Provide the (x, y) coordinate of the cell's center where the given text is located.  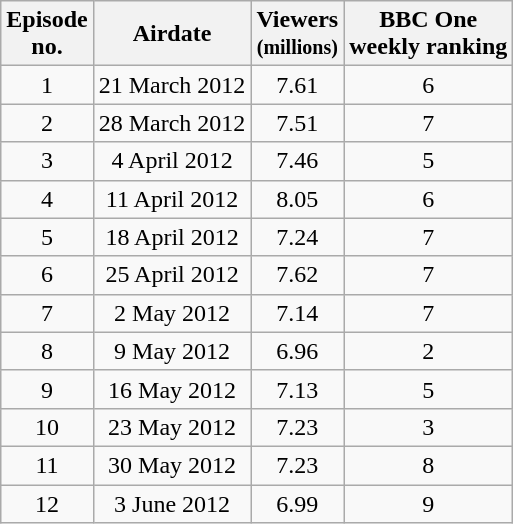
30 May 2012 (172, 465)
8.05 (298, 199)
11 April 2012 (172, 199)
4 April 2012 (172, 161)
Episodeno. (47, 34)
7.62 (298, 275)
Viewers(millions) (298, 34)
9 May 2012 (172, 351)
7.51 (298, 123)
BBC Oneweekly ranking (428, 34)
2 May 2012 (172, 313)
7.14 (298, 313)
Airdate (172, 34)
12 (47, 503)
6.96 (298, 351)
7.24 (298, 237)
25 April 2012 (172, 275)
16 May 2012 (172, 389)
18 April 2012 (172, 237)
23 May 2012 (172, 427)
1 (47, 85)
4 (47, 199)
7.61 (298, 85)
21 March 2012 (172, 85)
7.46 (298, 161)
28 March 2012 (172, 123)
10 (47, 427)
6.99 (298, 503)
11 (47, 465)
3 June 2012 (172, 503)
7.13 (298, 389)
